Determine the (x, y) coordinate at the center of the cell enclosing the given text.  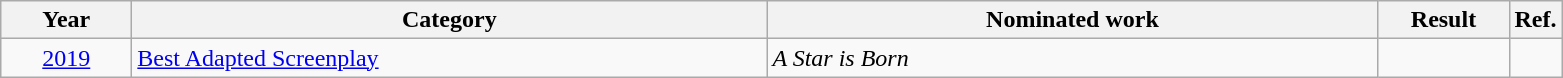
Category (450, 20)
Nominated work (1072, 20)
Year (66, 20)
Ref. (1536, 20)
2019 (66, 58)
A Star is Born (1072, 58)
Result (1444, 20)
Best Adapted Screenplay (450, 58)
